Provide the (x, y) coordinate of the cell's center where the given text is located.  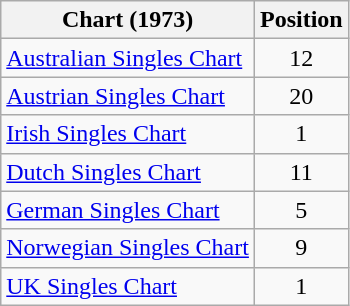
11 (301, 172)
Norwegian Singles Chart (128, 248)
German Singles Chart (128, 210)
5 (301, 210)
Australian Singles Chart (128, 58)
12 (301, 58)
Austrian Singles Chart (128, 96)
UK Singles Chart (128, 286)
20 (301, 96)
Irish Singles Chart (128, 134)
Dutch Singles Chart (128, 172)
Position (301, 20)
Chart (1973) (128, 20)
9 (301, 248)
